Extract the (x, y) coordinate from the center of the cell holding the provided text.  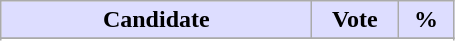
% (426, 20)
Vote (355, 20)
Candidate (156, 20)
